Search for the cell housing the specified text and yield its [x, y] center coordinate. 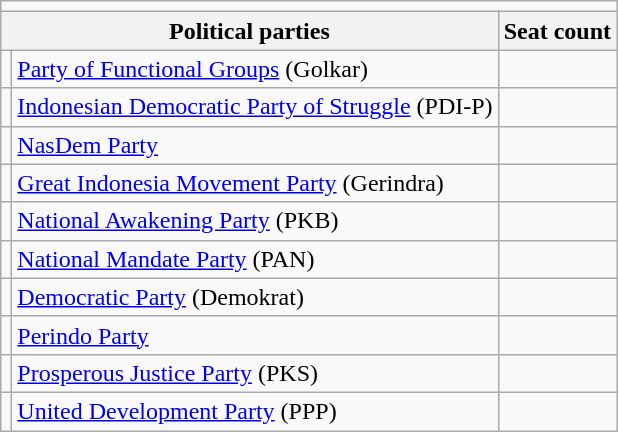
Party of Functional Groups (Golkar) [255, 69]
Great Indonesia Movement Party (Gerindra) [255, 183]
United Development Party (PPP) [255, 411]
National Awakening Party (PKB) [255, 221]
Political parties [250, 31]
Prosperous Justice Party (PKS) [255, 373]
National Mandate Party (PAN) [255, 259]
Seat count [557, 31]
Democratic Party (Demokrat) [255, 297]
NasDem Party [255, 145]
Perindo Party [255, 335]
Indonesian Democratic Party of Struggle (PDI-P) [255, 107]
